Extract the (x, y) coordinate from the center of the cell holding the provided text.  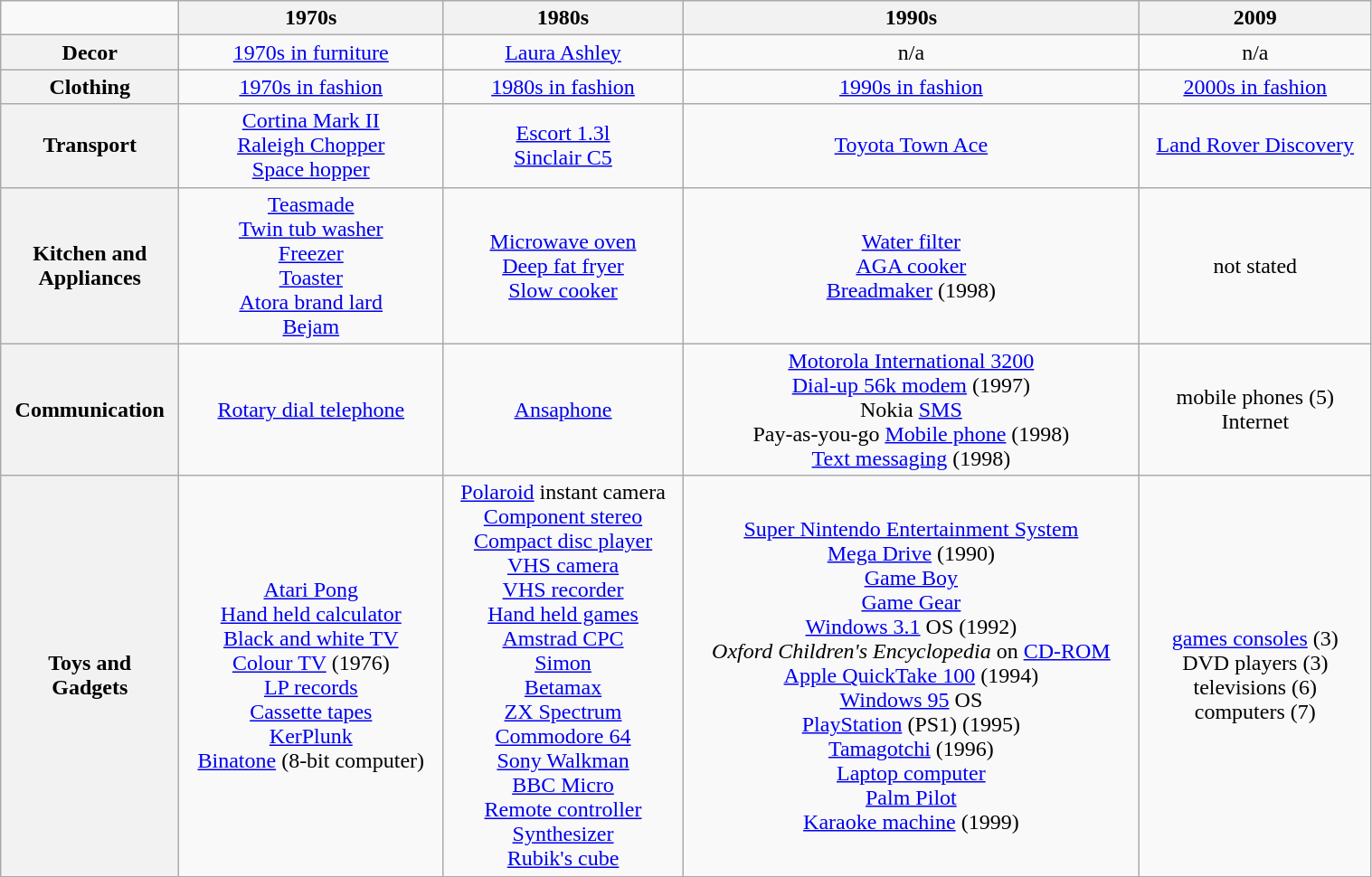
mobile phones (5)Internet (1255, 410)
Ansaphone (563, 410)
Microwave ovenDeep fat fryerSlow cooker (563, 266)
1970s in fashion (311, 87)
2009 (1255, 18)
1990s in fashion (911, 87)
Toyota Town Ace (911, 146)
Clothing (90, 87)
2000s in fashion (1255, 87)
not stated (1255, 266)
Communication (90, 410)
games consoles (3) DVD players (3)televisions (6)computers (7) (1255, 676)
Water filterAGA cookerBreadmaker (1998) (911, 266)
Motorola International 3200Dial-up 56k modem (1997)Nokia SMSPay-as-you-go Mobile phone (1998)Text messaging (1998) (911, 410)
1970s in furniture (311, 52)
Atari PongHand held calculatorBlack and white TVColour TV (1976)LP recordsCassette tapesKerPlunkBinatone (8-bit computer) (311, 676)
1980s (563, 18)
Transport (90, 146)
1990s (911, 18)
Cortina Mark IIRaleigh ChopperSpace hopper (311, 146)
Escort 1.3lSinclair C5 (563, 146)
Laura Ashley (563, 52)
1980s in fashion (563, 87)
Toys andGadgets (90, 676)
1970s (311, 18)
Land Rover Discovery (1255, 146)
Decor (90, 52)
TeasmadeTwin tub washerFreezerToasterAtora brand lardBejam (311, 266)
Kitchen andAppliances (90, 266)
Rotary dial telephone (311, 410)
